Detect which cell encompasses the target text, then output its [X, Y] center coordinate. 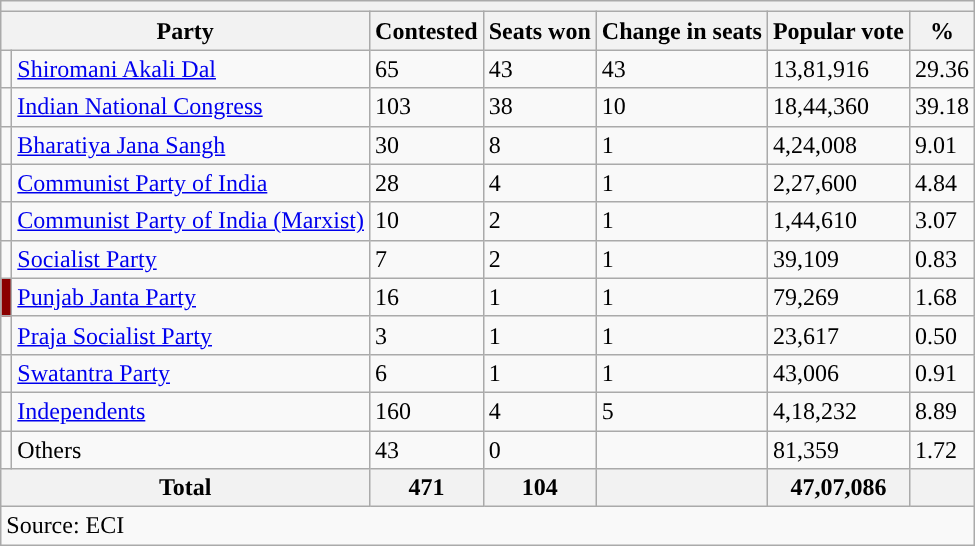
8.89 [942, 411]
47,07,086 [838, 488]
16 [427, 297]
8 [540, 145]
4.84 [942, 183]
% [942, 31]
3.07 [942, 221]
Total [186, 488]
9.01 [942, 145]
1,44,610 [838, 221]
39.18 [942, 107]
160 [427, 411]
4,24,008 [838, 145]
65 [427, 69]
79,269 [838, 297]
0.83 [942, 259]
Popular vote [838, 31]
Indian National Congress [191, 107]
Party [186, 31]
28 [427, 183]
Others [191, 449]
Change in seats [682, 31]
471 [427, 488]
29.36 [942, 69]
Swatantra Party [191, 373]
4,18,232 [838, 411]
13,81,916 [838, 69]
103 [427, 107]
7 [427, 259]
43,006 [838, 373]
Communist Party of India (Marxist) [191, 221]
Praja Socialist Party [191, 335]
Socialist Party [191, 259]
Punjab Janta Party [191, 297]
0.50 [942, 335]
2,27,600 [838, 183]
18,44,360 [838, 107]
6 [427, 373]
Bharatiya Jana Sangh [191, 145]
Source: ECI [488, 526]
39,109 [838, 259]
1.68 [942, 297]
104 [540, 488]
38 [540, 107]
23,617 [838, 335]
Contested [427, 31]
30 [427, 145]
0.91 [942, 373]
Communist Party of India [191, 183]
1.72 [942, 449]
5 [682, 411]
Shiromani Akali Dal [191, 69]
Seats won [540, 31]
81,359 [838, 449]
3 [427, 335]
0 [540, 449]
Independents [191, 411]
